Pinpoint the cell where the given text exists, returning its [x, y] midpoint coordinate. 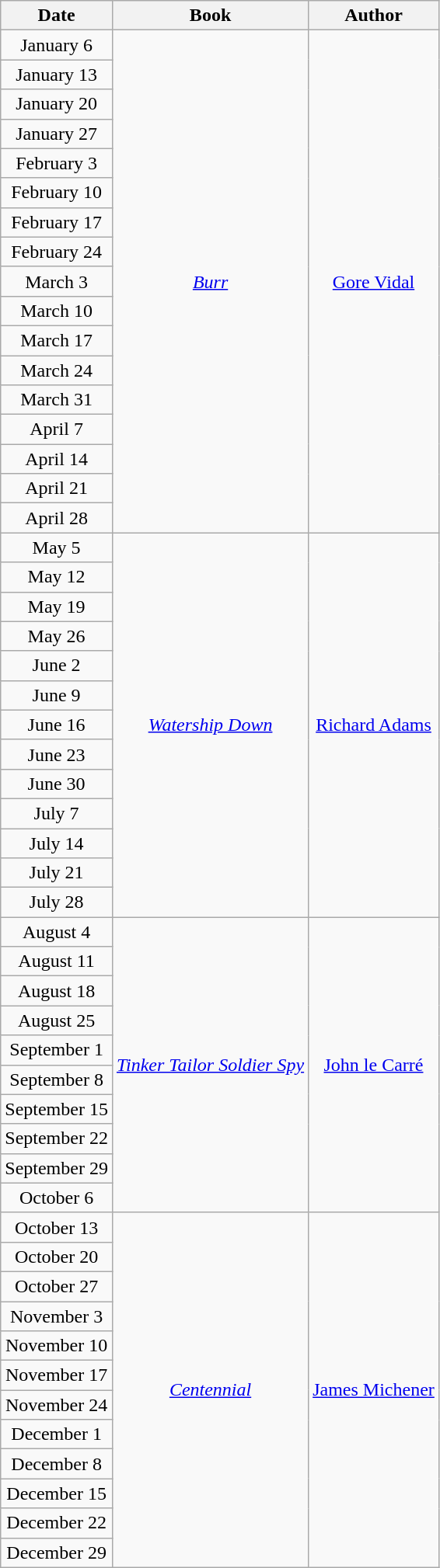
December 15 [57, 1493]
July 28 [57, 902]
March 24 [57, 370]
February 24 [57, 252]
Watership Down [210, 725]
February 10 [57, 193]
August 11 [57, 961]
November 24 [57, 1405]
December 22 [57, 1523]
James Michener [374, 1390]
January 6 [57, 45]
February 3 [57, 163]
July 14 [57, 843]
February 17 [57, 222]
December 8 [57, 1464]
May 19 [57, 607]
December 29 [57, 1552]
August 4 [57, 932]
April 21 [57, 488]
July 21 [57, 873]
October 6 [57, 1198]
June 30 [57, 784]
March 10 [57, 311]
April 14 [57, 459]
April 28 [57, 518]
April 7 [57, 429]
Date [57, 16]
September 22 [57, 1139]
November 17 [57, 1375]
October 20 [57, 1257]
November 10 [57, 1346]
September 8 [57, 1080]
June 2 [57, 666]
October 13 [57, 1227]
September 1 [57, 1050]
January 20 [57, 104]
Centennial [210, 1390]
John le Carré [374, 1066]
Author [374, 16]
March 3 [57, 281]
June 16 [57, 725]
November 3 [57, 1316]
Burr [210, 281]
Richard Adams [374, 725]
July 7 [57, 813]
September 29 [57, 1168]
Gore Vidal [374, 281]
December 1 [57, 1434]
May 26 [57, 636]
October 27 [57, 1286]
August 18 [57, 991]
January 13 [57, 75]
Book [210, 16]
Tinker Tailor Soldier Spy [210, 1066]
May 5 [57, 548]
September 15 [57, 1109]
June 9 [57, 695]
June 23 [57, 754]
May 12 [57, 577]
August 25 [57, 1020]
March 31 [57, 400]
March 17 [57, 340]
January 27 [57, 134]
